Identify which cell holds the provided text, then report its [X, Y] central coordinate. 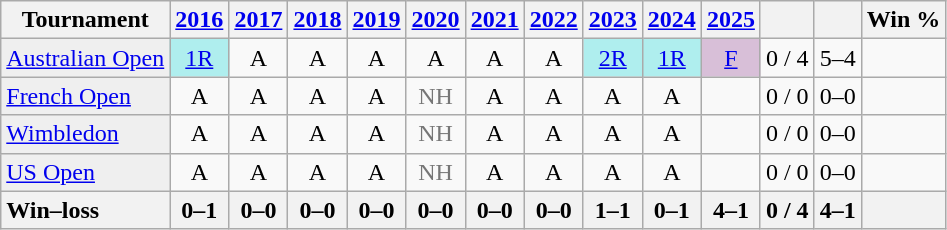
US Open [86, 172]
2017 [258, 20]
2021 [494, 20]
5–4 [838, 58]
Australian Open [86, 58]
2024 [672, 20]
Tournament [86, 20]
Win–loss [86, 210]
2018 [318, 20]
2019 [376, 20]
2016 [200, 20]
2025 [730, 20]
2R [612, 58]
2023 [612, 20]
2020 [436, 20]
Wimbledon [86, 134]
Win % [904, 20]
French Open [86, 96]
1–1 [612, 210]
F [730, 58]
2022 [554, 20]
